Return (X, Y) of the center of cell containing provided text 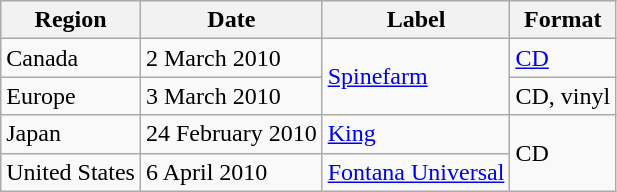
Fontana Universal (416, 172)
Europe (71, 96)
Format (563, 20)
Canada (71, 58)
Date (231, 20)
Region (71, 20)
Japan (71, 134)
Label (416, 20)
24 February 2010 (231, 134)
United States (71, 172)
6 April 2010 (231, 172)
CD, vinyl (563, 96)
2 March 2010 (231, 58)
Spinefarm (416, 77)
King (416, 134)
3 March 2010 (231, 96)
